From the cell containing the given text, extract its center point as [x, y] coordinate. 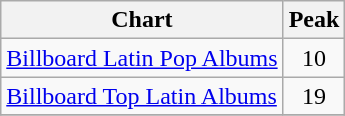
Billboard Latin Pop Albums [142, 58]
Peak [314, 20]
Billboard Top Latin Albums [142, 96]
Chart [142, 20]
19 [314, 96]
10 [314, 58]
